Find where the given text appears and provide that cell's center as [X, Y] coordinate. 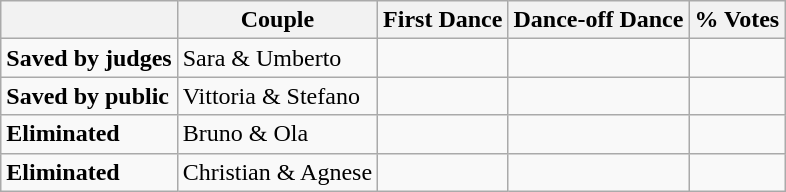
Vittoria & Stefano [277, 96]
Saved by judges [89, 58]
Dance-off Dance [598, 20]
First Dance [443, 20]
Bruno & Ola [277, 134]
Christian & Agnese [277, 172]
Couple [277, 20]
Sara & Umberto [277, 58]
Saved by public [89, 96]
% Votes [737, 20]
